From the cell containing the given text, extract its center point as [x, y] coordinate. 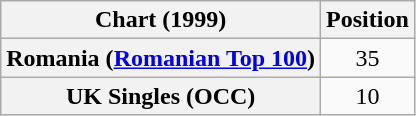
Position [368, 20]
Romania (Romanian Top 100) [161, 58]
10 [368, 96]
Chart (1999) [161, 20]
35 [368, 58]
UK Singles (OCC) [161, 96]
